From the cell containing the given text, extract its center point as (X, Y) coordinate. 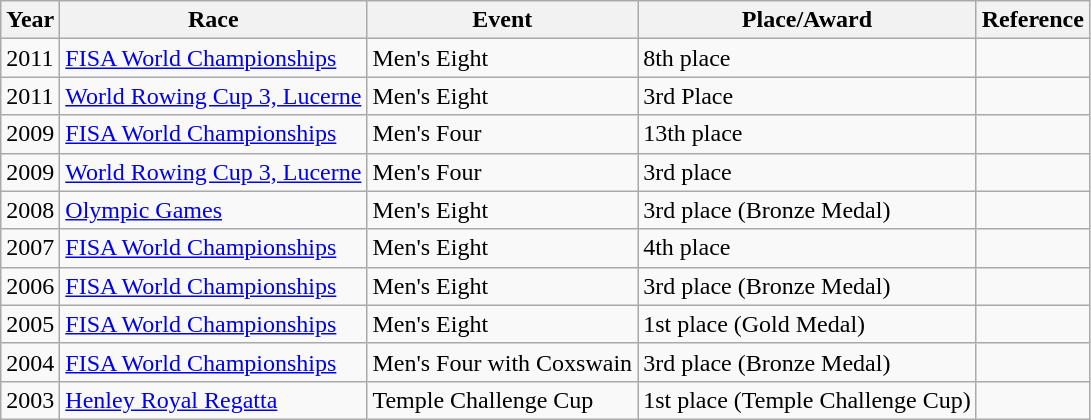
2006 (30, 286)
Race (214, 20)
Temple Challenge Cup (502, 400)
Year (30, 20)
2003 (30, 400)
Olympic Games (214, 210)
2004 (30, 362)
2008 (30, 210)
8th place (808, 58)
Men's Four with Coxswain (502, 362)
2007 (30, 248)
1st place (Temple Challenge Cup) (808, 400)
Henley Royal Regatta (214, 400)
13th place (808, 134)
4th place (808, 248)
Place/Award (808, 20)
3rd Place (808, 96)
1st place (Gold Medal) (808, 324)
Reference (1032, 20)
Event (502, 20)
2005 (30, 324)
3rd place (808, 172)
